Extract the (x, y) coordinate from the center of the cell holding the provided text.  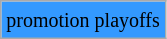
promotion playoffs (84, 20)
